Provide the [x, y] coordinate of the cell's center where the given text is located.  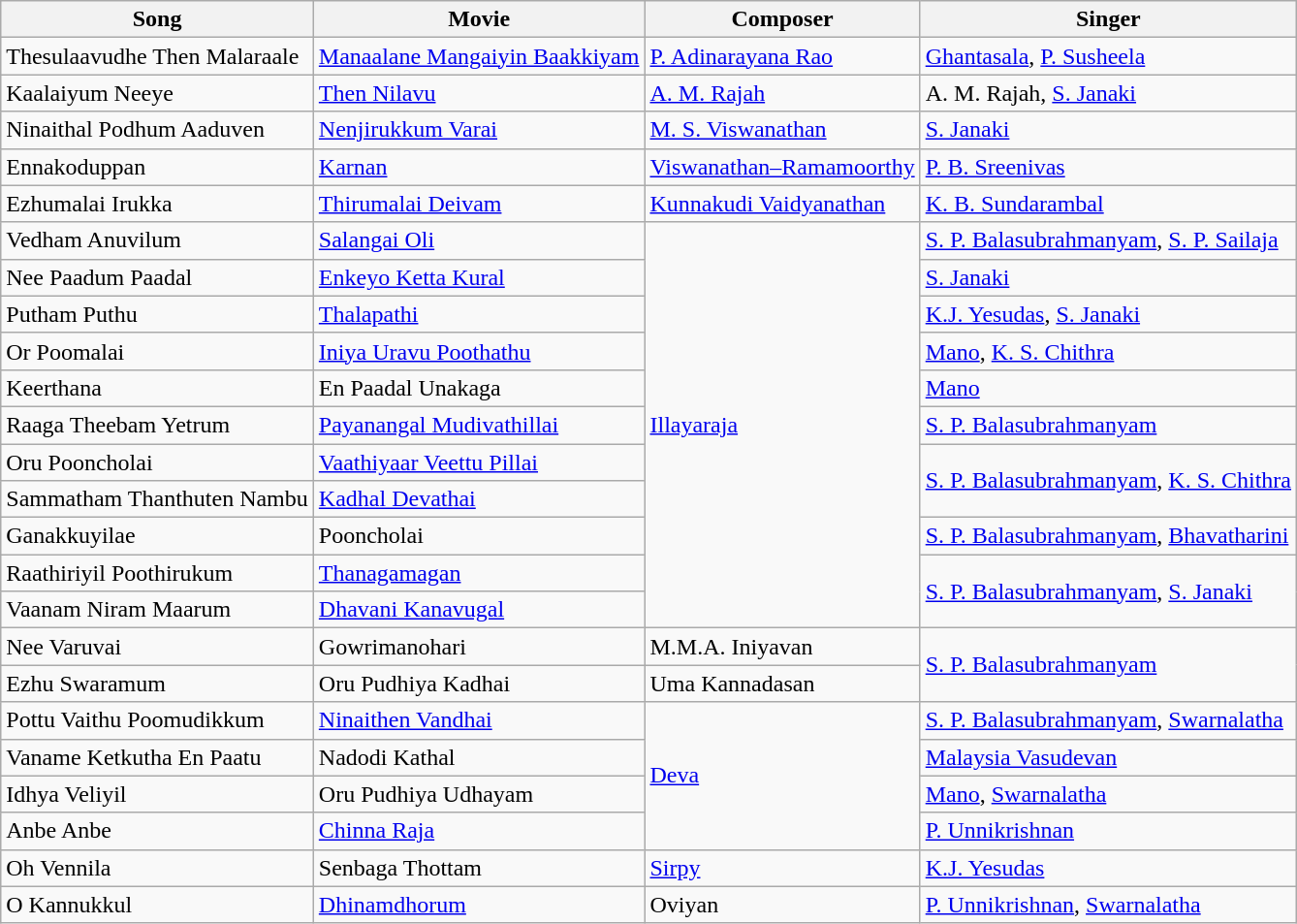
Sammatham Thanthuten Nambu [157, 499]
Ghantasala, P. Susheela [1108, 56]
Senbaga Thottam [479, 868]
A. M. Rajah [782, 93]
O Kannukkul [157, 905]
Deva [782, 776]
Movie [479, 19]
Mano [1108, 388]
Dhinamdhorum [479, 905]
Enkeyo Ketta Kural [479, 277]
Then Nilavu [479, 93]
Thalapathi [479, 314]
Putham Puthu [157, 314]
Oh Vennila [157, 868]
Raathiriyil Poothirukum [157, 573]
Viswanathan–Ramamoorthy [782, 167]
Kadhal Devathai [479, 499]
En Paadal Unakaga [479, 388]
Malaysia Vasudevan [1108, 757]
S. P. Balasubrahmanyam, Swarnalatha [1108, 720]
Vaanam Niram Maarum [157, 610]
Salangai Oli [479, 240]
Thesulaavudhe Then Malaraale [157, 56]
Illayaraja [782, 425]
Ninaithen Vandhai [479, 720]
Oru Pooncholai [157, 462]
Iniya Uravu Poothathu [479, 351]
Nadodi Kathal [479, 757]
Payanangal Mudivathillai [479, 425]
P. Adinarayana Rao [782, 56]
Ennakoduppan [157, 167]
Oviyan [782, 905]
Sirpy [782, 868]
Chinna Raja [479, 831]
Ezhumalai Irukka [157, 204]
Anbe Anbe [157, 831]
K. B. Sundarambal [1108, 204]
Kunnakudi Vaidyanathan [782, 204]
Or Poomalai [157, 351]
Keerthana [157, 388]
Pottu Vaithu Poomudikkum [157, 720]
Ninaithal Podhum Aaduven [157, 130]
Gowrimanohari [479, 647]
Nee Varuvai [157, 647]
S. P. Balasubrahmanyam, Bhavatharini [1108, 536]
Oru Pudhiya Udhayam [479, 794]
Mano, Swarnalatha [1108, 794]
Composer [782, 19]
Idhya Veliyil [157, 794]
A. M. Rajah, S. Janaki [1108, 93]
K.J. Yesudas, S. Janaki [1108, 314]
S. P. Balasubrahmanyam, S. Janaki [1108, 591]
Ganakkuyilae [157, 536]
Vaathiyaar Veettu Pillai [479, 462]
M. S. Viswanathan [782, 130]
Pooncholai [479, 536]
Nenjirukkum Varai [479, 130]
S. P. Balasubrahmanyam, S. P. Sailaja [1108, 240]
Dhavani Kanavugal [479, 610]
Song [157, 19]
P. B. Sreenivas [1108, 167]
Raaga Theebam Yetrum [157, 425]
Nee Paadum Paadal [157, 277]
K.J. Yesudas [1108, 868]
Thanagamagan [479, 573]
Thirumalai Deivam [479, 204]
Oru Pudhiya Kadhai [479, 684]
Vaname Ketkutha En Paatu [157, 757]
Uma Kannadasan [782, 684]
M.M.A. Iniyavan [782, 647]
Karnan [479, 167]
Ezhu Swaramum [157, 684]
Kaalaiyum Neeye [157, 93]
Vedham Anuvilum [157, 240]
S. P. Balasubrahmanyam, K. S. Chithra [1108, 481]
P. Unnikrishnan, Swarnalatha [1108, 905]
Manaalane Mangaiyin Baakkiyam [479, 56]
Mano, K. S. Chithra [1108, 351]
P. Unnikrishnan [1108, 831]
Singer [1108, 19]
